Find where the given text appears and provide that cell's center as [x, y] coordinate. 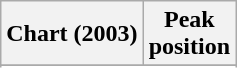
Chart (2003) [72, 34]
Peakposition [189, 34]
